Determine the [x, y] coordinate at the center of the cell enclosing the given text.  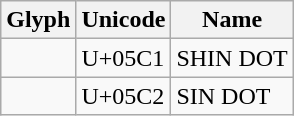
Name [232, 20]
SHIN DOT [232, 58]
SIN DOT [232, 96]
U+05C1 [124, 58]
Glyph [38, 20]
U+05C2 [124, 96]
Unicode [124, 20]
